Extract the (x, y) coordinate from the center of the cell holding the provided text.  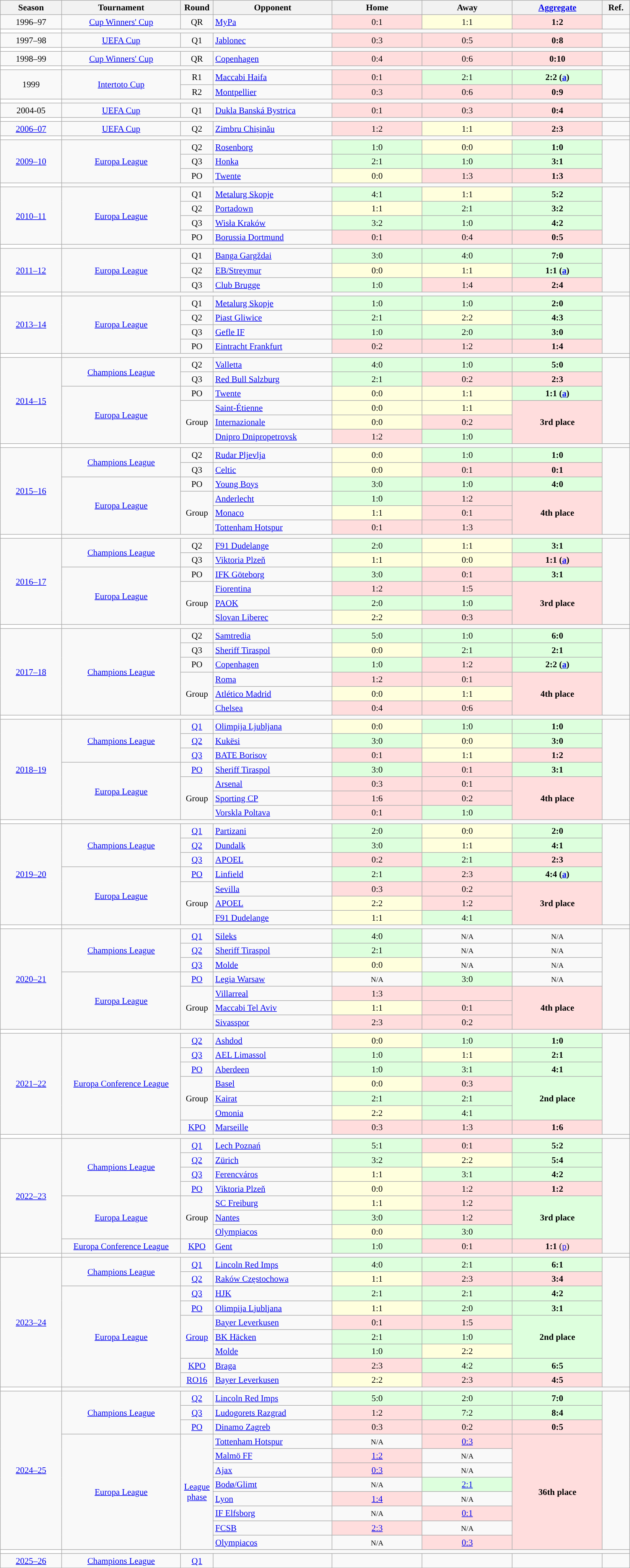
Dnipro Dnipropetrovsk (273, 437)
R1 (197, 77)
Wisła Kraków (273, 223)
0:8 (557, 41)
2017–18 (31, 672)
Anderlecht (273, 498)
Slovan Liberec (273, 617)
Gent (273, 1246)
Internazionale (273, 422)
Samtredia (273, 636)
Dinamo Zagreb (273, 1427)
1:1 (p) (557, 1246)
Season (31, 8)
Kairat (273, 1098)
2024–25 (31, 1470)
Young Boys (273, 484)
Basel (273, 1084)
Lech Poznań (273, 1146)
2014–15 (31, 401)
4:5 (557, 1380)
2010–11 (31, 216)
2013–14 (31, 325)
Rudar Pljevlja (273, 455)
Sporting CP (273, 799)
Intertoto Cup (121, 84)
Ashdod (273, 1041)
Sileks (273, 936)
IF Elfsborg (273, 1514)
0:10 (557, 59)
Omonia (273, 1113)
2020–21 (31, 979)
2025–26 (31, 1561)
BK Häcken (273, 1337)
Monaco (273, 513)
IFK Göteborg (273, 574)
Valletta (273, 365)
Celtic (273, 470)
Roma (273, 679)
FCSB (273, 1528)
4:3 (557, 318)
Maccabi Haifa (273, 77)
Villarreal (273, 993)
4:4 (a) (557, 874)
Round (197, 8)
Gefle IF (273, 332)
Ferencváros (273, 1174)
Nantes (273, 1218)
36th place (557, 1492)
Ajax (273, 1470)
2006–07 (31, 129)
League phase (197, 1492)
2011–12 (31, 270)
2009–10 (31, 162)
HJK (273, 1294)
Chelsea (273, 708)
Home (377, 8)
Braga (273, 1365)
Arsenal (273, 784)
Tournament (121, 8)
6:5 (557, 1365)
2021–22 (31, 1084)
Marseille (273, 1127)
Malmö FF (273, 1456)
Vorskla Poltava (273, 813)
Zimbru Chișinău (273, 129)
Red Bull Salzburg (273, 379)
Borussia Dortmund (273, 237)
Dundalk (273, 846)
Legia Warsaw (273, 979)
Aberdeen (273, 1070)
7:2 (467, 1413)
AEL Limassol (273, 1055)
6:1 (557, 1265)
RO16 (197, 1380)
2:4 (557, 285)
Aggregate (557, 8)
Rosenborg (273, 147)
BATE Borisov (273, 755)
Piast Gliwice (273, 318)
Opponent (273, 8)
1999 (31, 84)
Fiorentina (273, 589)
Lyon (273, 1499)
Montpellier (273, 92)
Bodø/Glimt (273, 1485)
2022–23 (31, 1196)
EB/Streymur (273, 270)
2016–17 (31, 581)
Saint-Étienne (273, 408)
2019–20 (31, 874)
Zürich (273, 1160)
MyPa (273, 22)
1997–98 (31, 41)
Ludogorets Razgrad (273, 1413)
Kukësi (273, 741)
1998–99 (31, 59)
SC Freiburg (273, 1203)
Atlético Madrid (273, 694)
Ref. (616, 8)
0:9 (557, 92)
1996–97 (31, 22)
Jablonec (273, 41)
Banga Gargždai (273, 256)
Honka (273, 162)
8:4 (557, 1413)
5:1 (377, 1146)
Sevilla (273, 889)
Club Brugge (273, 285)
2018–19 (31, 769)
Sivasspor (273, 1022)
Linfield (273, 874)
6:0 (557, 636)
Portadown (273, 209)
PAOK (273, 603)
Raków Częstochowa (273, 1279)
2015–16 (31, 491)
2023–24 (31, 1322)
Dukla Banská Bystrica (273, 110)
3:4 (557, 1279)
Maccabi Tel Aviv (273, 1008)
Away (467, 8)
2004-05 (31, 110)
Eintracht Frankfurt (273, 346)
R2 (197, 92)
5:4 (557, 1160)
Partizani (273, 831)
